Provide the [x, y] coordinate of the cell's center where the given text is located.  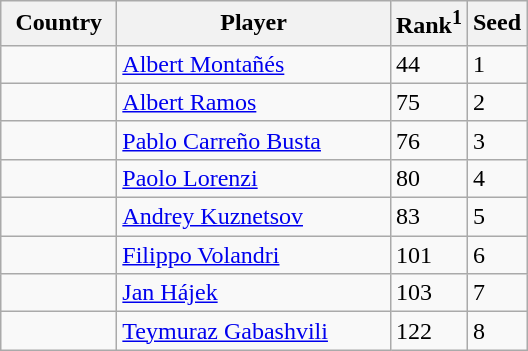
2 [496, 102]
Seed [496, 24]
3 [496, 140]
7 [496, 293]
Jan Hájek [254, 293]
Andrey Kuznetsov [254, 217]
83 [428, 217]
Albert Ramos [254, 102]
Filippo Volandri [254, 255]
103 [428, 293]
4 [496, 178]
44 [428, 64]
Pablo Carreño Busta [254, 140]
6 [496, 255]
101 [428, 255]
75 [428, 102]
Teymuraz Gabashvili [254, 331]
76 [428, 140]
8 [496, 331]
Albert Montañés [254, 64]
Rank1 [428, 24]
Country [59, 24]
1 [496, 64]
80 [428, 178]
5 [496, 217]
Player [254, 24]
122 [428, 331]
Paolo Lorenzi [254, 178]
